For the text-containing cell, return its midpoint in [x, y] coordinate format. 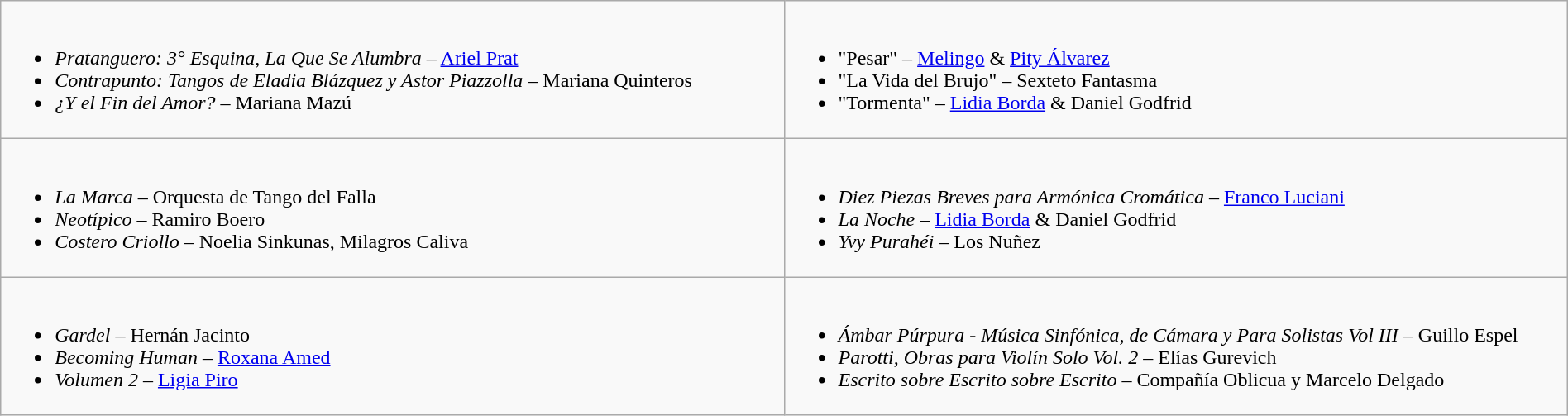
La Marca – Orquesta de Tango del FallaNeotípico – Ramiro BoeroCostero Criollo – Noelia Sinkunas, Milagros Caliva [392, 208]
Gardel – Hernán JacintoBecoming Human – Roxana AmedVolumen 2 – Ligia Piro [392, 346]
"Pesar" – Melingo & Pity Álvarez"La Vida del Brujo" – Sexteto Fantasma"Tormenta" – Lidia Borda & Daniel Godfrid [1176, 69]
Diez Piezas Breves para Armónica Cromática – Franco LucianiLa Noche – Lidia Borda & Daniel GodfridYvy Purahéi – Los Nuñez [1176, 208]
